Detect which cell encompasses the target text, then output its (X, Y) center coordinate. 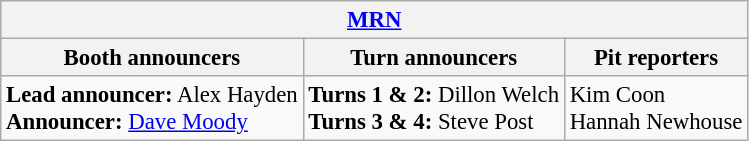
Booth announcers (152, 58)
MRN (374, 20)
Kim CoonHannah Newhouse (656, 108)
Lead announcer: Alex HaydenAnnouncer: Dave Moody (152, 108)
Pit reporters (656, 58)
Turn announcers (434, 58)
Turns 1 & 2: Dillon WelchTurns 3 & 4: Steve Post (434, 108)
